Find where the given text appears and provide that cell's center as (X, Y) coordinate. 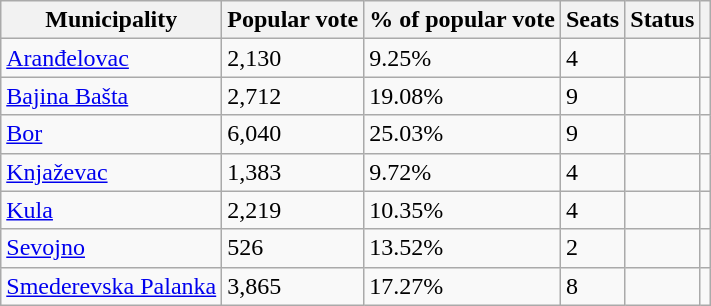
3,865 (293, 286)
Kula (112, 210)
2,130 (293, 58)
% of popular vote (462, 20)
2 (592, 248)
Bajina Bašta (112, 96)
526 (293, 248)
10.35% (462, 210)
9.72% (462, 172)
8 (592, 286)
25.03% (462, 134)
Municipality (112, 20)
Aranđelovac (112, 58)
Status (662, 20)
Smederevska Palanka (112, 286)
13.52% (462, 248)
2,219 (293, 210)
Sevojno (112, 248)
19.08% (462, 96)
Bor (112, 134)
2,712 (293, 96)
6,040 (293, 134)
9.25% (462, 58)
Seats (592, 20)
1,383 (293, 172)
Knjaževac (112, 172)
Popular vote (293, 20)
17.27% (462, 286)
